Detect which cell encompasses the target text, then output its [X, Y] center coordinate. 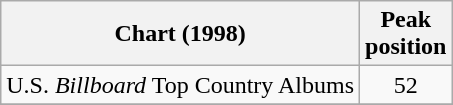
U.S. Billboard Top Country Albums [180, 85]
Chart (1998) [180, 34]
52 [406, 85]
Peakposition [406, 34]
